Return the [x, y] coordinate for the center point of the cell that contains the specified text.  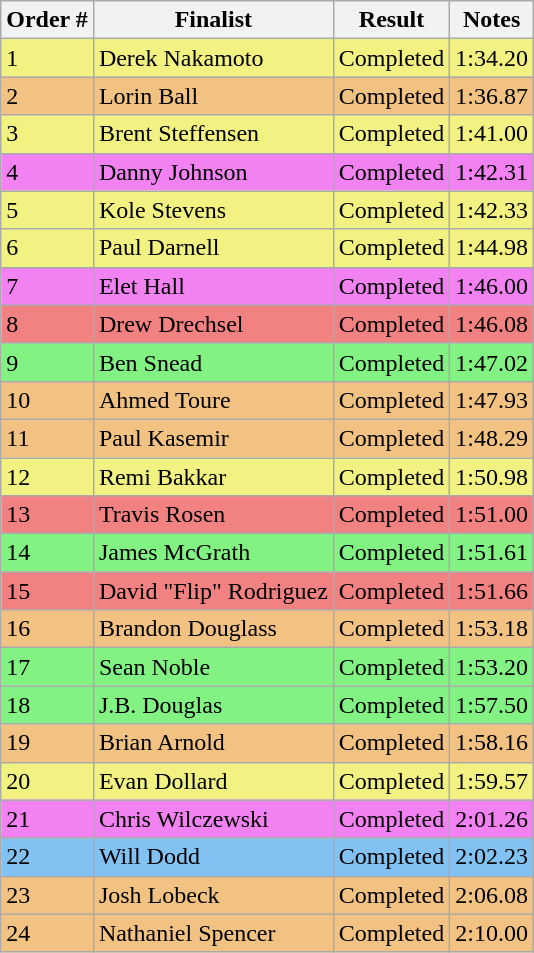
Notes [492, 20]
1:58.16 [492, 743]
1:51.66 [492, 591]
17 [48, 667]
Josh Lobeck [213, 895]
1:46.00 [492, 286]
14 [48, 553]
Lorin Ball [213, 96]
8 [48, 324]
2 [48, 96]
Paul Darnell [213, 248]
Will Dodd [213, 857]
2:02.23 [492, 857]
22 [48, 857]
James McGrath [213, 553]
20 [48, 781]
1:46.08 [492, 324]
7 [48, 286]
Finalist [213, 20]
1:44.98 [492, 248]
19 [48, 743]
Chris Wilczewski [213, 819]
Danny Johnson [213, 172]
24 [48, 933]
Order # [48, 20]
9 [48, 362]
21 [48, 819]
1:50.98 [492, 477]
18 [48, 705]
1:51.61 [492, 553]
15 [48, 591]
12 [48, 477]
4 [48, 172]
1:57.50 [492, 705]
13 [48, 515]
2:06.08 [492, 895]
10 [48, 400]
Brent Steffensen [213, 134]
Evan Dollard [213, 781]
J.B. Douglas [213, 705]
1:47.02 [492, 362]
1:47.93 [492, 400]
1 [48, 58]
Drew Drechsel [213, 324]
Elet Hall [213, 286]
6 [48, 248]
Ahmed Toure [213, 400]
Nathaniel Spencer [213, 933]
2:10.00 [492, 933]
Remi Bakkar [213, 477]
Travis Rosen [213, 515]
Sean Noble [213, 667]
Ben Snead [213, 362]
11 [48, 438]
1:42.31 [492, 172]
Brandon Douglass [213, 629]
1:59.57 [492, 781]
1:53.18 [492, 629]
16 [48, 629]
1:53.20 [492, 667]
23 [48, 895]
David "Flip" Rodriguez [213, 591]
1:42.33 [492, 210]
1:51.00 [492, 515]
2:01.26 [492, 819]
5 [48, 210]
1:34.20 [492, 58]
1:48.29 [492, 438]
3 [48, 134]
Result [391, 20]
1:36.87 [492, 96]
Paul Kasemir [213, 438]
Kole Stevens [213, 210]
1:41.00 [492, 134]
Derek Nakamoto [213, 58]
Brian Arnold [213, 743]
